From the cell containing the given text, extract its center point as [x, y] coordinate. 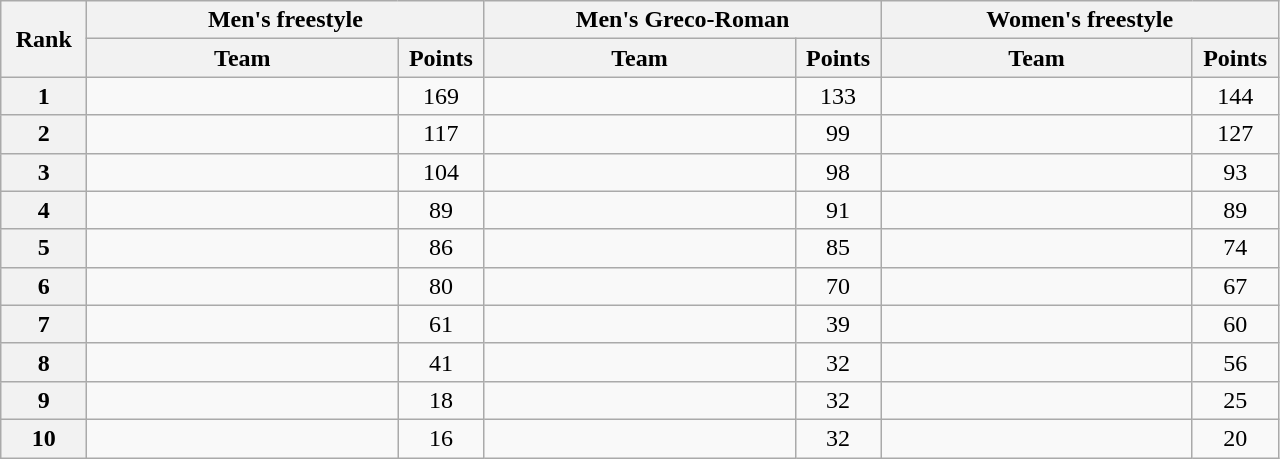
104 [441, 172]
133 [838, 96]
117 [441, 134]
3 [44, 172]
61 [441, 324]
144 [1235, 96]
80 [441, 286]
Men's Greco-Roman [682, 20]
91 [838, 210]
Men's freestyle [286, 20]
20 [1235, 438]
74 [1235, 248]
8 [44, 362]
5 [44, 248]
6 [44, 286]
2 [44, 134]
127 [1235, 134]
99 [838, 134]
9 [44, 400]
25 [1235, 400]
16 [441, 438]
7 [44, 324]
39 [838, 324]
67 [1235, 286]
169 [441, 96]
60 [1235, 324]
10 [44, 438]
1 [44, 96]
18 [441, 400]
86 [441, 248]
41 [441, 362]
85 [838, 248]
Women's freestyle [1080, 20]
93 [1235, 172]
56 [1235, 362]
98 [838, 172]
Rank [44, 39]
4 [44, 210]
70 [838, 286]
